Output the (X, Y) coordinate of the center of the cell containing the given text.  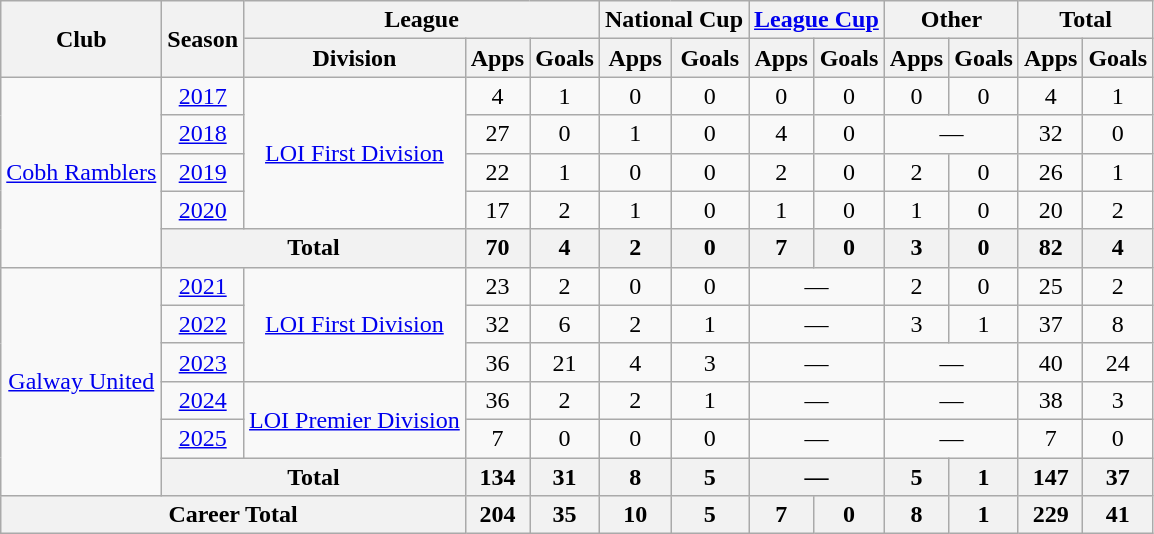
10 (635, 515)
35 (565, 515)
70 (497, 248)
Galway United (82, 381)
82 (1050, 248)
204 (497, 515)
31 (565, 477)
National Cup (674, 20)
League Cup (817, 20)
25 (1050, 286)
Cobh Ramblers (82, 172)
41 (1118, 515)
38 (1050, 400)
26 (1050, 172)
Career Total (234, 515)
23 (497, 286)
2021 (203, 286)
22 (497, 172)
2022 (203, 324)
2017 (203, 96)
134 (497, 477)
2024 (203, 400)
League (422, 20)
6 (565, 324)
LOI Premier Division (355, 419)
27 (497, 134)
2019 (203, 172)
229 (1050, 515)
20 (1050, 210)
2023 (203, 362)
Season (203, 39)
Division (355, 58)
17 (497, 210)
147 (1050, 477)
40 (1050, 362)
2018 (203, 134)
2020 (203, 210)
Club (82, 39)
Other (951, 20)
2025 (203, 438)
24 (1118, 362)
21 (565, 362)
